Identify which cell holds the provided text, then report its (X, Y) central coordinate. 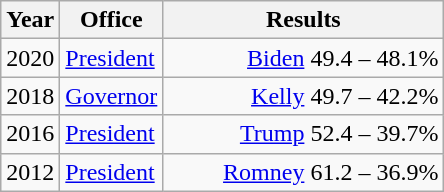
2016 (30, 134)
Year (30, 20)
Office (112, 20)
Romney 61.2 – 36.9% (304, 172)
Results (304, 20)
Trump 52.4 – 39.7% (304, 134)
Biden 49.4 – 48.1% (304, 58)
Governor (112, 96)
Kelly 49.7 – 42.2% (304, 96)
2012 (30, 172)
2018 (30, 96)
2020 (30, 58)
